Find where the given text appears and provide that cell's center as [x, y] coordinate. 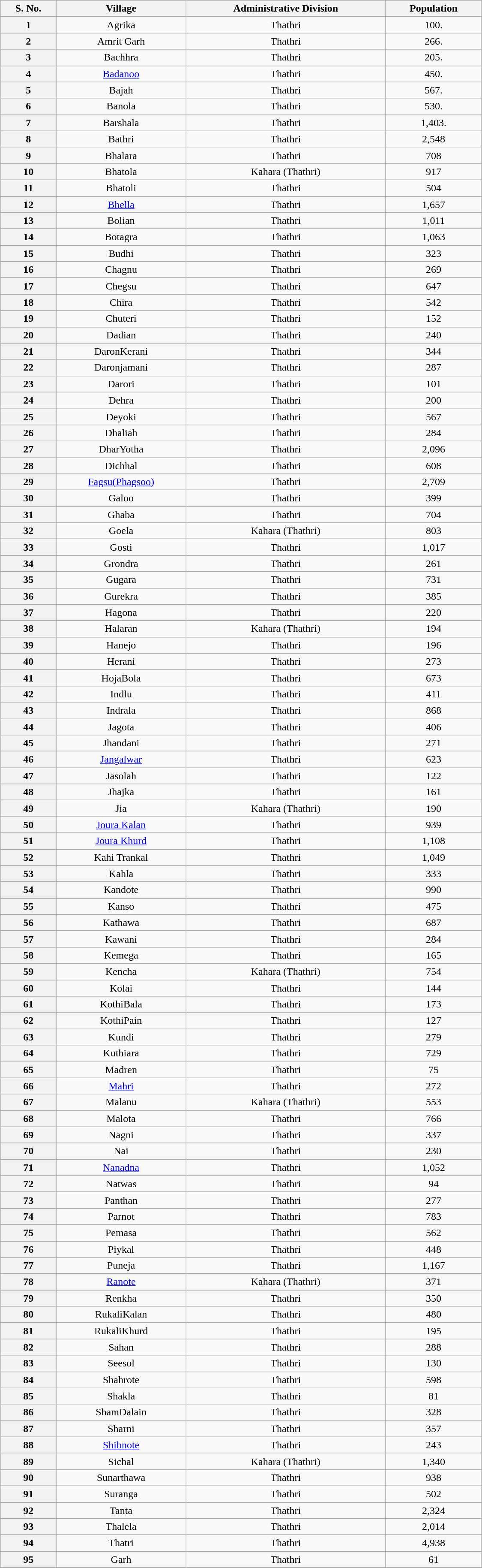
Agrika [121, 25]
Suranga [121, 1494]
240 [434, 335]
Dehra [121, 400]
2,014 [434, 1527]
205. [434, 57]
Puneja [121, 1266]
194 [434, 629]
Gurekra [121, 596]
43 [28, 710]
KothiPain [121, 1021]
23 [28, 384]
287 [434, 368]
766 [434, 1119]
1,063 [434, 237]
Herani [121, 661]
Pemasa [121, 1233]
Sahan [121, 1347]
Thalela [121, 1527]
Nai [121, 1151]
1,340 [434, 1461]
Grondra [121, 564]
RukaliKhurd [121, 1331]
271 [434, 743]
Kanso [121, 906]
59 [28, 971]
80 [28, 1315]
101 [434, 384]
196 [434, 645]
4 [28, 74]
288 [434, 1347]
687 [434, 923]
2,324 [434, 1510]
78 [28, 1282]
70 [28, 1151]
68 [28, 1119]
84 [28, 1380]
88 [28, 1445]
Chuteri [121, 319]
868 [434, 710]
1 [28, 25]
4,938 [434, 1543]
Dadian [121, 335]
5 [28, 90]
Bathri [121, 139]
Bhatoli [121, 188]
673 [434, 678]
938 [434, 1478]
Tanta [121, 1510]
323 [434, 253]
Panthan [121, 1200]
46 [28, 760]
11 [28, 188]
480 [434, 1315]
Deyoki [121, 416]
708 [434, 155]
S. No. [28, 9]
Kahi Trankal [121, 857]
261 [434, 564]
Malanu [121, 1102]
13 [28, 221]
Gosti [121, 547]
272 [434, 1086]
85 [28, 1396]
243 [434, 1445]
Kahla [121, 874]
173 [434, 1004]
20 [28, 335]
144 [434, 988]
Kundi [121, 1037]
337 [434, 1135]
Natwas [121, 1184]
79 [28, 1298]
411 [434, 694]
406 [434, 727]
448 [434, 1249]
Budhi [121, 253]
50 [28, 825]
19 [28, 319]
Kemega [121, 955]
371 [434, 1282]
542 [434, 302]
Ranote [121, 1282]
3 [28, 57]
608 [434, 465]
32 [28, 531]
Administrative Division [286, 9]
45 [28, 743]
273 [434, 661]
40 [28, 661]
62 [28, 1021]
1,657 [434, 205]
93 [28, 1527]
HojaBola [121, 678]
130 [434, 1363]
7 [28, 123]
6 [28, 106]
530. [434, 106]
475 [434, 906]
127 [434, 1021]
95 [28, 1559]
Hanejo [121, 645]
Bolian [121, 221]
2,096 [434, 449]
502 [434, 1494]
48 [28, 792]
357 [434, 1429]
Halaran [121, 629]
Garh [121, 1559]
Kathawa [121, 923]
Darori [121, 384]
29 [28, 482]
1,403. [434, 123]
553 [434, 1102]
1,017 [434, 547]
Chagnu [121, 270]
Kolai [121, 988]
Daronjamani [121, 368]
1,049 [434, 857]
1,011 [434, 221]
16 [28, 270]
990 [434, 890]
704 [434, 515]
195 [434, 1331]
917 [434, 172]
Chira [121, 302]
65 [28, 1070]
71 [28, 1167]
Sichal [121, 1461]
9 [28, 155]
ShamDalain [121, 1412]
91 [28, 1494]
803 [434, 531]
Chegsu [121, 286]
55 [28, 906]
67 [28, 1102]
1,052 [434, 1167]
30 [28, 498]
939 [434, 825]
Sunarthawa [121, 1478]
567 [434, 416]
333 [434, 874]
12 [28, 205]
35 [28, 580]
344 [434, 351]
279 [434, 1037]
76 [28, 1249]
Jhandani [121, 743]
74 [28, 1216]
200 [434, 400]
36 [28, 596]
Joura Kalan [121, 825]
25 [28, 416]
266. [434, 41]
56 [28, 923]
15 [28, 253]
731 [434, 580]
269 [434, 270]
Dichhal [121, 465]
24 [28, 400]
28 [28, 465]
Goela [121, 531]
Renkha [121, 1298]
Shakla [121, 1396]
567. [434, 90]
Gugara [121, 580]
2 [28, 41]
Madren [121, 1070]
86 [28, 1412]
DaronKerani [121, 351]
Nagni [121, 1135]
69 [28, 1135]
399 [434, 498]
Indrala [121, 710]
KothiBala [121, 1004]
Botagra [121, 237]
57 [28, 939]
DharYotha [121, 449]
220 [434, 612]
754 [434, 971]
44 [28, 727]
729 [434, 1053]
598 [434, 1380]
Nanadna [121, 1167]
Bhella [121, 205]
27 [28, 449]
8 [28, 139]
72 [28, 1184]
18 [28, 302]
Ghaba [121, 515]
66 [28, 1086]
37 [28, 612]
Malota [121, 1119]
Bajah [121, 90]
Thatri [121, 1543]
2,548 [434, 139]
Fagsu(Phagsoo) [121, 482]
77 [28, 1266]
63 [28, 1037]
Amrit Garh [121, 41]
Population [434, 9]
53 [28, 874]
Dhaliah [121, 433]
Village [121, 9]
Banola [121, 106]
350 [434, 1298]
38 [28, 629]
Bhatola [121, 172]
230 [434, 1151]
42 [28, 694]
64 [28, 1053]
58 [28, 955]
190 [434, 808]
450. [434, 74]
60 [28, 988]
Jhajka [121, 792]
54 [28, 890]
Galoo [121, 498]
Barshala [121, 123]
122 [434, 776]
21 [28, 351]
Indlu [121, 694]
385 [434, 596]
Kawani [121, 939]
Kandote [121, 890]
Jasolah [121, 776]
31 [28, 515]
Sharni [121, 1429]
328 [434, 1412]
562 [434, 1233]
Joura Khurd [121, 841]
Shahrote [121, 1380]
Bachhra [121, 57]
17 [28, 286]
Shibnote [121, 1445]
100. [434, 25]
14 [28, 237]
Piykal [121, 1249]
Jia [121, 808]
504 [434, 188]
49 [28, 808]
Kuthiara [121, 1053]
34 [28, 564]
22 [28, 368]
26 [28, 433]
89 [28, 1461]
Bhalara [121, 155]
Mahri [121, 1086]
2,709 [434, 482]
83 [28, 1363]
Badanoo [121, 74]
39 [28, 645]
87 [28, 1429]
623 [434, 760]
783 [434, 1216]
Seesol [121, 1363]
152 [434, 319]
82 [28, 1347]
Hagona [121, 612]
647 [434, 286]
47 [28, 776]
Parnot [121, 1216]
73 [28, 1200]
Jangalwar [121, 760]
RukaliKalan [121, 1315]
161 [434, 792]
33 [28, 547]
41 [28, 678]
Kencha [121, 971]
165 [434, 955]
92 [28, 1510]
1,167 [434, 1266]
90 [28, 1478]
51 [28, 841]
1,108 [434, 841]
52 [28, 857]
277 [434, 1200]
10 [28, 172]
Jagota [121, 727]
